Search for the cell housing the specified text and yield its (x, y) center coordinate. 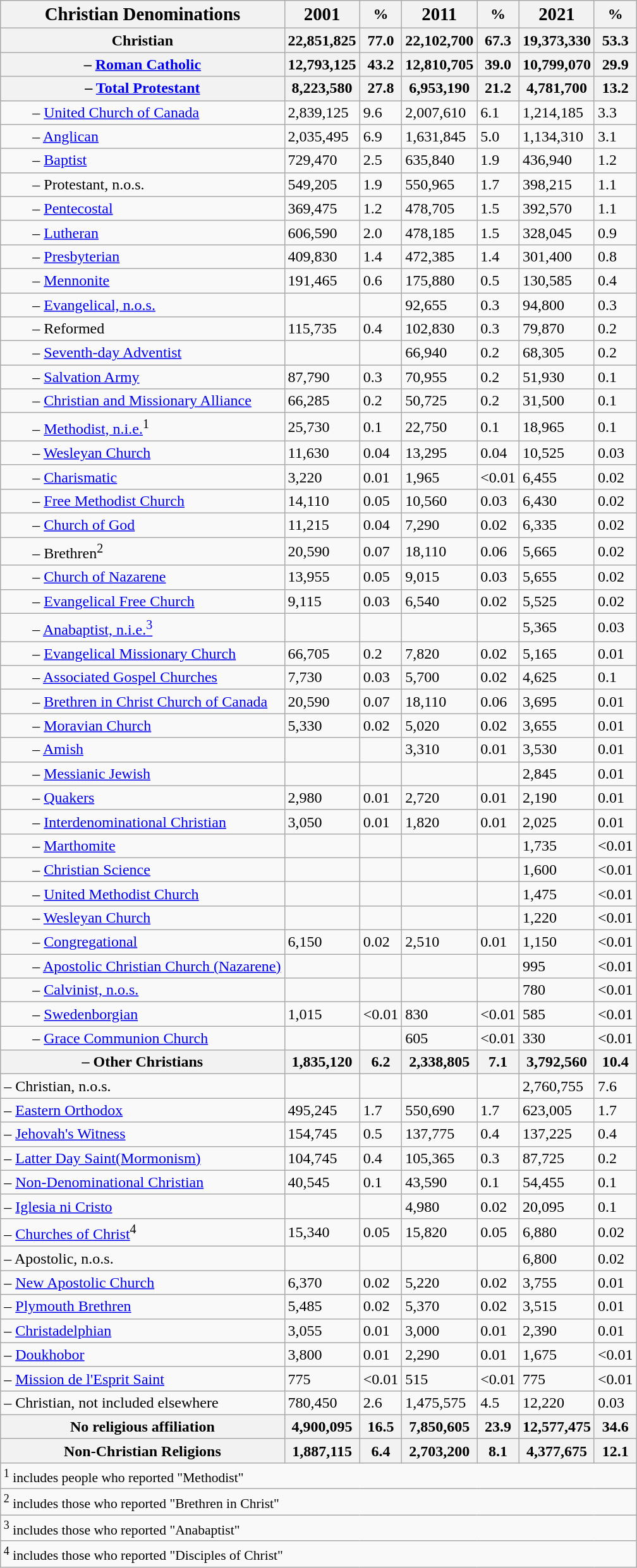
105,365 (440, 1158)
12,220 (556, 1403)
– Baptist (143, 160)
50,725 (440, 401)
– Anglican (143, 136)
– Moravian Church (143, 726)
2001 (322, 15)
3,530 (556, 750)
– Christadelphian (143, 1331)
– Iglesia ni Cristo (143, 1206)
13,295 (440, 453)
4,377,675 (556, 1451)
2,703,200 (440, 1451)
8,223,580 (322, 88)
– Churches of Christ4 (143, 1233)
34.6 (616, 1427)
19,373,330 (556, 40)
5,330 (322, 726)
– Amish (143, 750)
– Evangelical Missionary Church (143, 654)
3,695 (556, 702)
3,050 (322, 822)
18,965 (556, 427)
515 (440, 1379)
2.5 (380, 160)
5.0 (498, 136)
3.1 (616, 136)
780 (556, 990)
No religious affiliation (143, 1427)
5,525 (556, 601)
– Free Methodist Church (143, 501)
3,220 (322, 477)
478,185 (440, 232)
68,305 (556, 353)
6,335 (556, 525)
– Marthomite (143, 846)
1,835,120 (322, 1062)
43.2 (380, 64)
54,455 (556, 1182)
3.3 (616, 112)
– Total Protestant (143, 88)
– Reformed (143, 329)
10,799,070 (556, 64)
39.0 (498, 64)
Christian Denominations (143, 15)
– Presbyterian (143, 256)
2.6 (380, 1403)
– Christian and Missionary Alliance (143, 401)
79,870 (556, 329)
51,930 (556, 377)
328,045 (556, 232)
1,220 (556, 918)
– Non-Denominational Christian (143, 1182)
66,285 (322, 401)
– Mennonite (143, 280)
729,470 (322, 160)
7,850,605 (440, 1427)
– Anabaptist, n.i.e.3 (143, 628)
27.8 (380, 88)
– Methodist, n.i.e.1 (143, 427)
– Brethren2 (143, 552)
5,485 (322, 1307)
3,000 (440, 1331)
– Apostolic Christian Church (Nazarene) (143, 966)
21.2 (498, 88)
7,730 (322, 678)
66,705 (322, 654)
2.0 (380, 232)
– Church of Nazarene (143, 577)
87,790 (322, 377)
– Grace Communion Church (143, 1038)
16.5 (380, 1427)
5,665 (556, 552)
– Congregational (143, 942)
11,215 (322, 525)
70,955 (440, 377)
0.8 (616, 256)
8.1 (498, 1451)
15,340 (322, 1233)
6.9 (380, 136)
– Interdenominational Christian (143, 822)
605 (440, 1038)
4 includes those who reported "Disciples of Christ" (318, 1553)
635,840 (440, 160)
– Christian Science (143, 870)
1,820 (440, 822)
0.9 (616, 232)
53.3 (616, 40)
13.2 (616, 88)
– Associated Gospel Churches (143, 678)
5,020 (440, 726)
3,755 (556, 1283)
2011 (440, 15)
830 (440, 1014)
10,560 (440, 501)
– Evangelical Free Church (143, 601)
115,735 (322, 329)
1,134,310 (556, 136)
3,055 (322, 1331)
7,290 (440, 525)
6.1 (498, 112)
585 (556, 1014)
301,400 (556, 256)
369,475 (322, 208)
1,015 (322, 1014)
137,775 (440, 1134)
10,525 (556, 453)
550,690 (440, 1110)
3 includes those who reported "Anabaptist" (318, 1528)
409,830 (322, 256)
5,655 (556, 577)
623,005 (556, 1110)
66,940 (440, 353)
5,220 (440, 1283)
330 (556, 1038)
77.0 (380, 40)
6.2 (380, 1062)
– Protestant, n.o.s. (143, 184)
6.4 (380, 1451)
2,980 (322, 798)
– Church of God (143, 525)
1,475 (556, 894)
3,515 (556, 1307)
31,500 (556, 401)
6,800 (556, 1259)
137,225 (556, 1134)
92,655 (440, 305)
9.6 (380, 112)
15,820 (440, 1233)
2,025 (556, 822)
29.9 (616, 64)
4,781,700 (556, 88)
6,150 (322, 942)
10.4 (616, 1062)
7.1 (498, 1062)
87,725 (556, 1158)
550,965 (440, 184)
25,730 (322, 427)
2,510 (440, 942)
3,310 (440, 750)
2,338,805 (440, 1062)
12,810,705 (440, 64)
22,851,825 (322, 40)
6,430 (556, 501)
– Other Christians (143, 1062)
– Doukhobor (143, 1355)
1,887,115 (322, 1451)
175,880 (440, 280)
2,007,610 (440, 112)
9,115 (322, 601)
4,900,095 (322, 1427)
4.5 (498, 1403)
6,880 (556, 1233)
2,190 (556, 798)
6,953,190 (440, 88)
1,735 (556, 846)
2,720 (440, 798)
14,110 (322, 501)
– Jehovah's Witness (143, 1134)
Christian (143, 40)
995 (556, 966)
43,590 (440, 1182)
9,015 (440, 577)
11,630 (322, 453)
– Mission de l'Esprit Saint (143, 1379)
398,215 (556, 184)
Non-Christian Religions (143, 1451)
7,820 (440, 654)
40,545 (322, 1182)
4,625 (556, 678)
12.1 (616, 1451)
4,980 (440, 1206)
0.6 (380, 280)
– Plymouth Brethren (143, 1307)
– New Apostolic Church (143, 1283)
– Apostolic, n.o.s. (143, 1259)
1,475,575 (440, 1403)
2,290 (440, 1355)
1,600 (556, 870)
– United Methodist Church (143, 894)
5,365 (556, 628)
7.6 (616, 1086)
– Salvation Army (143, 377)
2,760,755 (556, 1086)
2 includes those who reported "Brethren in Christ" (318, 1502)
130,585 (556, 280)
– Roman Catholic (143, 64)
436,940 (556, 160)
392,570 (556, 208)
3,792,560 (556, 1062)
– Messianic Jewish (143, 774)
– Swedenborgian (143, 1014)
1,214,185 (556, 112)
5,370 (440, 1307)
– United Church of Canada (143, 112)
154,745 (322, 1134)
2,845 (556, 774)
6,455 (556, 477)
22,750 (440, 427)
6,540 (440, 601)
191,465 (322, 280)
5,700 (440, 678)
– Pentecostal (143, 208)
– Lutheran (143, 232)
1,631,845 (440, 136)
606,590 (322, 232)
2021 (556, 15)
– Quakers (143, 798)
495,245 (322, 1110)
1,965 (440, 477)
– Charismatic (143, 477)
– Christian, n.o.s. (143, 1086)
5,165 (556, 654)
13,955 (322, 577)
23.9 (498, 1427)
– Christian, not included elsewhere (143, 1403)
– Eastern Orthodox (143, 1110)
1 includes people who reported "Methodist" (318, 1475)
3,800 (322, 1355)
– Latter Day Saint(Mormonism) (143, 1158)
549,205 (322, 184)
6,370 (322, 1283)
22,102,700 (440, 40)
– Seventh-day Adventist (143, 353)
104,745 (322, 1158)
12,793,125 (322, 64)
1,150 (556, 942)
102,830 (440, 329)
– Brethren in Christ Church of Canada (143, 702)
94,800 (556, 305)
478,705 (440, 208)
1,675 (556, 1355)
2,839,125 (322, 112)
3,655 (556, 726)
– Calvinist, n.o.s. (143, 990)
20,095 (556, 1206)
780,450 (322, 1403)
67.3 (498, 40)
12,577,475 (556, 1427)
2,035,495 (322, 136)
– Evangelical, n.o.s. (143, 305)
472,385 (440, 256)
2,390 (556, 1331)
